Locate the cell with the specified text and output its [x, y] center coordinate. 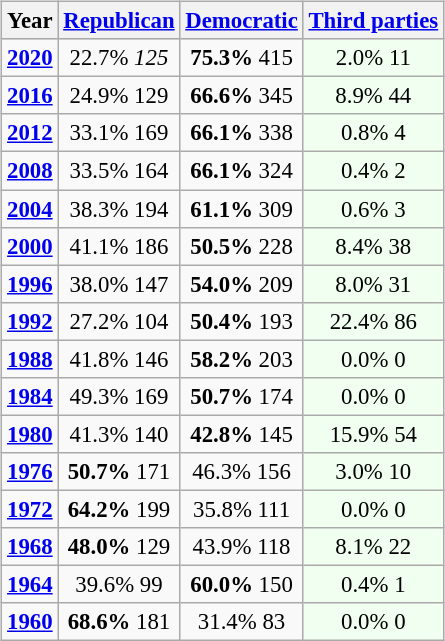
0.4% 2 [373, 171]
68.6% 181 [119, 622]
39.6% 99 [119, 584]
22.4% 86 [373, 321]
75.3% 415 [242, 58]
41.8% 146 [119, 359]
1960 [30, 622]
54.0% 209 [242, 284]
2016 [30, 96]
27.2% 104 [119, 321]
50.4% 193 [242, 321]
2.0% 11 [373, 58]
22.7% 125 [119, 58]
1968 [30, 547]
Year [30, 21]
66.6% 345 [242, 96]
50.7% 171 [119, 472]
0.6% 3 [373, 209]
31.4% 83 [242, 622]
41.3% 140 [119, 434]
1972 [30, 509]
0.8% 4 [373, 133]
50.7% 174 [242, 396]
Third parties [373, 21]
2000 [30, 246]
64.2% 199 [119, 509]
66.1% 324 [242, 171]
24.9% 129 [119, 96]
60.0% 150 [242, 584]
Republican [119, 21]
8.1% 22 [373, 547]
58.2% 203 [242, 359]
38.3% 194 [119, 209]
1984 [30, 396]
8.0% 31 [373, 284]
48.0% 129 [119, 547]
61.1% 309 [242, 209]
0.4% 1 [373, 584]
2020 [30, 58]
1996 [30, 284]
2012 [30, 133]
1976 [30, 472]
49.3% 169 [119, 396]
3.0% 10 [373, 472]
33.5% 164 [119, 171]
35.8% 111 [242, 509]
1988 [30, 359]
50.5% 228 [242, 246]
33.1% 169 [119, 133]
1980 [30, 434]
66.1% 338 [242, 133]
8.4% 38 [373, 246]
2008 [30, 171]
1964 [30, 584]
41.1% 186 [119, 246]
38.0% 147 [119, 284]
46.3% 156 [242, 472]
42.8% 145 [242, 434]
Democratic [242, 21]
2004 [30, 209]
1992 [30, 321]
8.9% 44 [373, 96]
43.9% 118 [242, 547]
15.9% 54 [373, 434]
